Pinpoint the cell where the given text exists, returning its (x, y) midpoint coordinate. 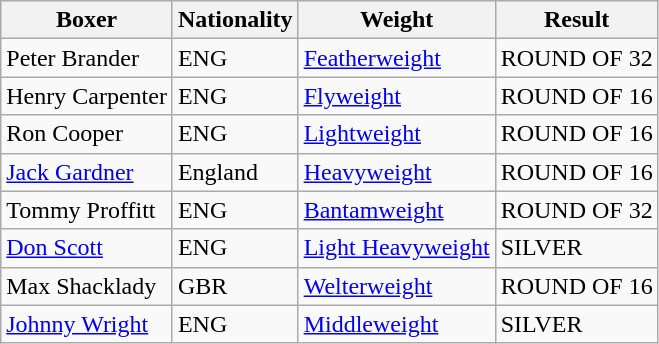
England (235, 172)
GBR (235, 286)
Peter Brander (87, 58)
Henry Carpenter (87, 96)
Lightweight (396, 134)
Middleweight (396, 324)
Boxer (87, 20)
Light Heavyweight (396, 248)
Johnny Wright (87, 324)
Flyweight (396, 96)
Max Shacklady (87, 286)
Heavyweight (396, 172)
Jack Gardner (87, 172)
Featherweight (396, 58)
Tommy Proffitt (87, 210)
Bantamweight (396, 210)
Don Scott (87, 248)
Weight (396, 20)
Nationality (235, 20)
Ron Cooper (87, 134)
Result (576, 20)
Welterweight (396, 286)
